Locate the cell with the specified text and output its [X, Y] center coordinate. 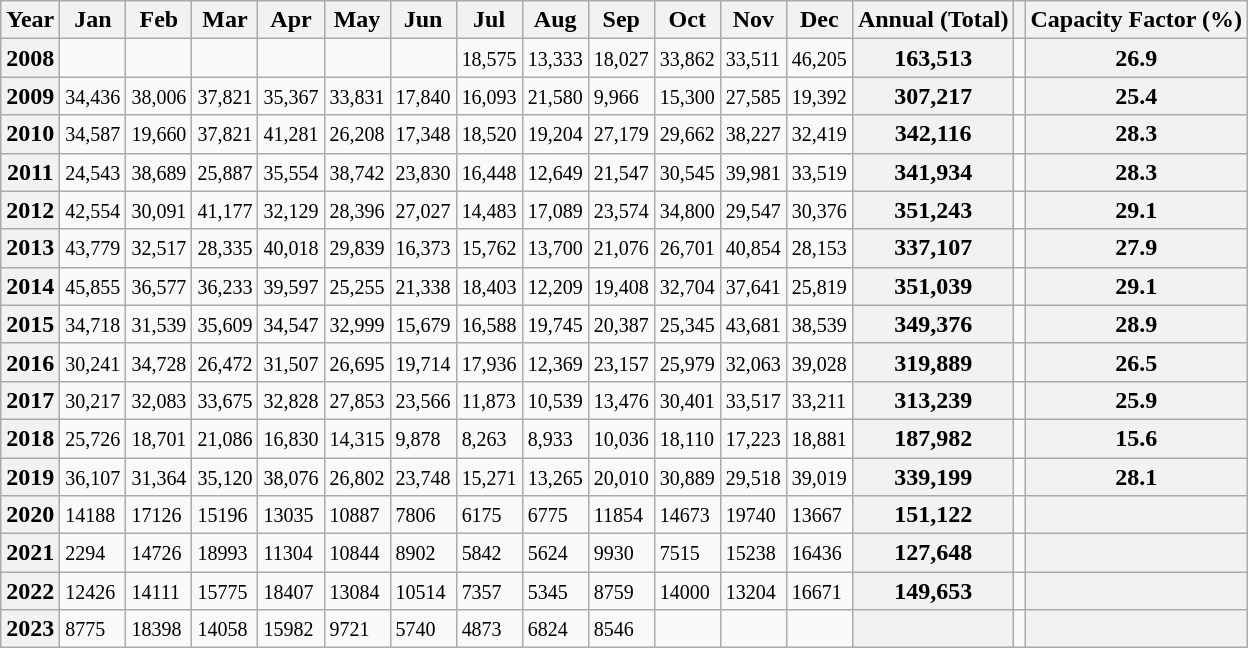
28.1 [1136, 477]
25,819 [819, 286]
12426 [93, 591]
351,243 [933, 210]
45,855 [93, 286]
30,376 [819, 210]
2009 [30, 96]
33,675 [225, 400]
14058 [225, 629]
37,641 [753, 286]
33,862 [687, 58]
19,745 [555, 324]
15982 [291, 629]
26,802 [357, 477]
13,265 [555, 477]
27,853 [357, 400]
12,209 [555, 286]
15,762 [489, 248]
9721 [357, 629]
6775 [555, 515]
18,110 [687, 438]
26.5 [1136, 362]
12,369 [555, 362]
43,681 [753, 324]
2294 [93, 553]
17,348 [423, 134]
34,436 [93, 96]
18,520 [489, 134]
38,006 [159, 96]
5842 [489, 553]
28,396 [357, 210]
5740 [423, 629]
21,547 [621, 172]
36,577 [159, 286]
319,889 [933, 362]
30,217 [93, 400]
13,476 [621, 400]
Capacity Factor (%) [1136, 20]
20,010 [621, 477]
Jun [423, 20]
18398 [159, 629]
19,408 [621, 286]
28,153 [819, 248]
21,338 [423, 286]
33,517 [753, 400]
Annual (Total) [933, 20]
24,543 [93, 172]
40,854 [753, 248]
Feb [159, 20]
11,873 [489, 400]
33,211 [819, 400]
12,649 [555, 172]
31,539 [159, 324]
Jan [93, 20]
149,653 [933, 591]
18,403 [489, 286]
32,828 [291, 400]
2013 [30, 248]
34,587 [93, 134]
35,554 [291, 172]
14,315 [357, 438]
30,241 [93, 362]
27.9 [1136, 248]
21,076 [621, 248]
151,122 [933, 515]
16,830 [291, 438]
Oct [687, 20]
39,028 [819, 362]
8775 [93, 629]
26,701 [687, 248]
38,689 [159, 172]
26,472 [225, 362]
15,679 [423, 324]
33,511 [753, 58]
41,177 [225, 210]
10,539 [555, 400]
14673 [687, 515]
23,566 [423, 400]
34,728 [159, 362]
31,364 [159, 477]
13,333 [555, 58]
27,179 [621, 134]
41,281 [291, 134]
8,263 [489, 438]
May [357, 20]
25.4 [1136, 96]
18,881 [819, 438]
30,091 [159, 210]
30,401 [687, 400]
18,701 [159, 438]
6175 [489, 515]
15196 [225, 515]
2017 [30, 400]
14111 [159, 591]
17,840 [423, 96]
25.9 [1136, 400]
21,086 [225, 438]
341,934 [933, 172]
42,554 [93, 210]
2016 [30, 362]
29,518 [753, 477]
14,483 [489, 210]
2018 [30, 438]
6824 [555, 629]
16,448 [489, 172]
Sep [621, 20]
Mar [225, 20]
8759 [621, 591]
46,205 [819, 58]
15,300 [687, 96]
2020 [30, 515]
23,157 [621, 362]
163,513 [933, 58]
29,547 [753, 210]
2008 [30, 58]
27,027 [423, 210]
17,936 [489, 362]
10887 [357, 515]
32,129 [291, 210]
349,376 [933, 324]
14188 [93, 515]
32,999 [357, 324]
29,839 [357, 248]
28.9 [1136, 324]
16436 [819, 553]
2023 [30, 629]
13204 [753, 591]
19,204 [555, 134]
18,027 [621, 58]
Jul [489, 20]
38,076 [291, 477]
32,704 [687, 286]
2011 [30, 172]
8546 [621, 629]
16,373 [423, 248]
34,800 [687, 210]
2022 [30, 591]
27,585 [753, 96]
25,726 [93, 438]
17,223 [753, 438]
25,345 [687, 324]
13,700 [555, 248]
29,662 [687, 134]
31,507 [291, 362]
8902 [423, 553]
15,271 [489, 477]
26,695 [357, 362]
18993 [225, 553]
339,199 [933, 477]
17126 [159, 515]
25,887 [225, 172]
23,748 [423, 477]
19,392 [819, 96]
32,517 [159, 248]
5624 [555, 553]
7515 [687, 553]
10,036 [621, 438]
30,889 [687, 477]
25,255 [357, 286]
342,116 [933, 134]
11304 [291, 553]
14726 [159, 553]
307,217 [933, 96]
337,107 [933, 248]
30,545 [687, 172]
9930 [621, 553]
16,588 [489, 324]
34,547 [291, 324]
7357 [489, 591]
351,039 [933, 286]
15775 [225, 591]
23,574 [621, 210]
33,519 [819, 172]
2010 [30, 134]
19,660 [159, 134]
Apr [291, 20]
9,966 [621, 96]
32,083 [159, 400]
18407 [291, 591]
36,233 [225, 286]
39,597 [291, 286]
32,419 [819, 134]
187,982 [933, 438]
10844 [357, 553]
33,831 [357, 96]
39,981 [753, 172]
13035 [291, 515]
28,335 [225, 248]
32,063 [753, 362]
17,089 [555, 210]
18,575 [489, 58]
127,648 [933, 553]
4873 [489, 629]
2021 [30, 553]
19740 [753, 515]
23,830 [423, 172]
Nov [753, 20]
13084 [357, 591]
10514 [423, 591]
43,779 [93, 248]
2014 [30, 286]
39,019 [819, 477]
40,018 [291, 248]
38,227 [753, 134]
5345 [555, 591]
2019 [30, 477]
2012 [30, 210]
35,609 [225, 324]
Year [30, 20]
2015 [30, 324]
34,718 [93, 324]
35,120 [225, 477]
36,107 [93, 477]
26.9 [1136, 58]
20,387 [621, 324]
19,714 [423, 362]
13667 [819, 515]
14000 [687, 591]
9,878 [423, 438]
15238 [753, 553]
38,539 [819, 324]
38,742 [357, 172]
313,239 [933, 400]
16,093 [489, 96]
Aug [555, 20]
7806 [423, 515]
16671 [819, 591]
35,367 [291, 96]
26,208 [357, 134]
11854 [621, 515]
15.6 [1136, 438]
8,933 [555, 438]
Dec [819, 20]
25,979 [687, 362]
21,580 [555, 96]
